For the text-containing cell, return its midpoint in (X, Y) coordinate format. 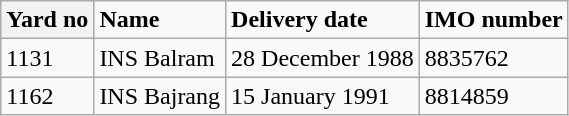
IMO number (494, 20)
Delivery date (323, 20)
28 December 1988 (323, 58)
1131 (48, 58)
1162 (48, 96)
INS Bajrang (160, 96)
INS Balram (160, 58)
Yard no (48, 20)
8814859 (494, 96)
15 January 1991 (323, 96)
Name (160, 20)
8835762 (494, 58)
